Search for the cell housing the specified text and yield its [X, Y] center coordinate. 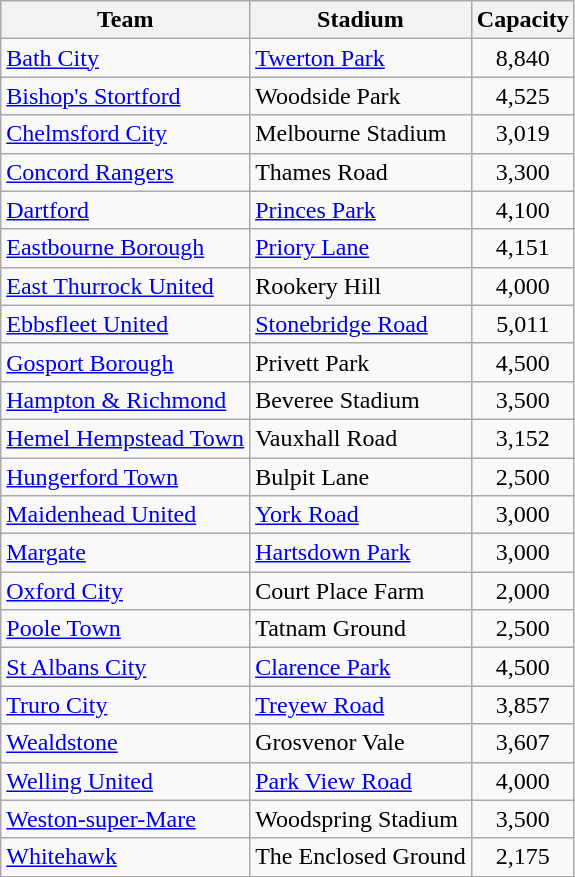
Welling United [126, 781]
8,840 [522, 58]
Vauxhall Road [361, 438]
Eastbourne Borough [126, 248]
Maidenhead United [126, 515]
Hartsdown Park [361, 553]
Hampton & Richmond [126, 400]
Treyew Road [361, 705]
Privett Park [361, 362]
Priory Lane [361, 248]
Poole Town [126, 629]
3,857 [522, 705]
Court Place Farm [361, 591]
3,607 [522, 743]
2,000 [522, 591]
East Thurrock United [126, 286]
Twerton Park [361, 58]
Concord Rangers [126, 172]
Ebbsfleet United [126, 324]
Whitehawk [126, 857]
Weston-super-Mare [126, 819]
Stonebridge Road [361, 324]
Woodspring Stadium [361, 819]
Clarence Park [361, 667]
Team [126, 20]
Woodside Park [361, 96]
Rookery Hill [361, 286]
Bath City [126, 58]
Beveree Stadium [361, 400]
Dartford [126, 210]
Melbourne Stadium [361, 134]
Park View Road [361, 781]
4,100 [522, 210]
Truro City [126, 705]
4,525 [522, 96]
Wealdstone [126, 743]
4,151 [522, 248]
Hemel Hempstead Town [126, 438]
3,300 [522, 172]
Thames Road [361, 172]
5,011 [522, 324]
3,019 [522, 134]
Bishop's Stortford [126, 96]
Princes Park [361, 210]
Stadium [361, 20]
St Albans City [126, 667]
Oxford City [126, 591]
2,175 [522, 857]
Grosvenor Vale [361, 743]
Chelmsford City [126, 134]
Tatnam Ground [361, 629]
3,152 [522, 438]
Margate [126, 553]
Gosport Borough [126, 362]
Hungerford Town [126, 477]
Capacity [522, 20]
The Enclosed Ground [361, 857]
York Road [361, 515]
Bulpit Lane [361, 477]
